Detect which cell encompasses the target text, then output its (X, Y) center coordinate. 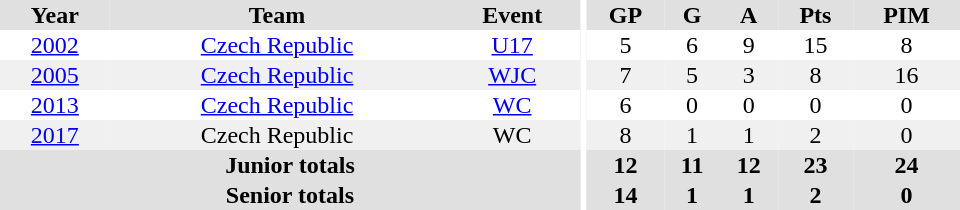
PIM (906, 15)
Pts (816, 15)
9 (749, 45)
16 (906, 75)
23 (816, 165)
A (749, 15)
Senior totals (290, 195)
Team (278, 15)
15 (816, 45)
14 (625, 195)
2002 (55, 45)
2005 (55, 75)
G (692, 15)
WJC (512, 75)
24 (906, 165)
U17 (512, 45)
Junior totals (290, 165)
7 (625, 75)
Year (55, 15)
11 (692, 165)
Event (512, 15)
2017 (55, 135)
2013 (55, 105)
3 (749, 75)
GP (625, 15)
